Extract the (x, y) coordinate from the center of the cell holding the provided text.  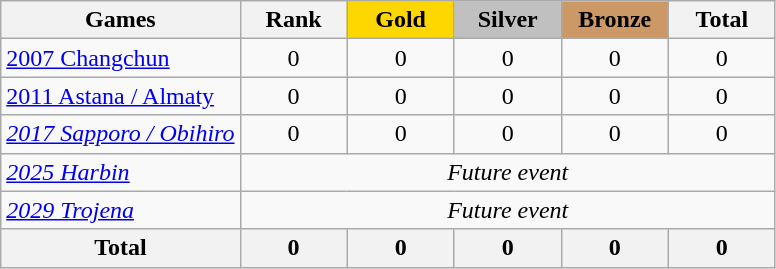
2011 Astana / Almaty (120, 96)
Silver (508, 20)
Rank (294, 20)
2029 Trojena (120, 210)
Bronze (614, 20)
2017 Sapporo / Obihiro (120, 134)
Gold (400, 20)
Games (120, 20)
2007 Changchun (120, 58)
2025 Harbin (120, 172)
